Identify which cell holds the provided text, then report its [X, Y] central coordinate. 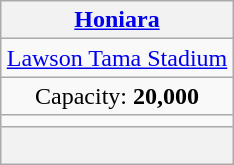
Capacity: 20,000 [117, 96]
Honiara [117, 20]
Lawson Tama Stadium [117, 58]
